Locate the cell with the specified text and output its (x, y) center coordinate. 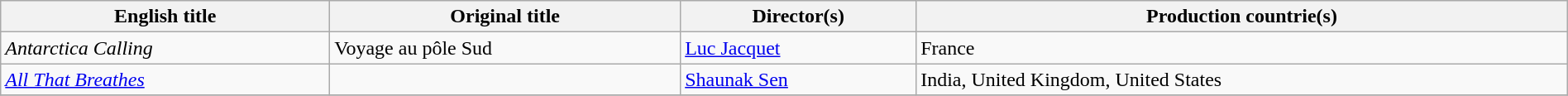
Voyage au pôle Sud (505, 48)
All That Breathes (165, 79)
Antarctica Calling (165, 48)
Shaunak Sen (799, 79)
Original title (505, 17)
Production countrie(s) (1242, 17)
France (1242, 48)
English title (165, 17)
Director(s) (799, 17)
India, United Kingdom, United States (1242, 79)
Luc Jacquet (799, 48)
